From the cell containing the given text, extract its center point as [X, Y] coordinate. 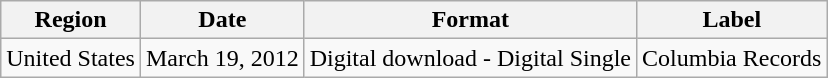
Date [222, 20]
March 19, 2012 [222, 58]
Digital download - Digital Single [470, 58]
Label [732, 20]
United States [71, 58]
Format [470, 20]
Columbia Records [732, 58]
Region [71, 20]
